From the cell containing the given text, extract its center point as (X, Y) coordinate. 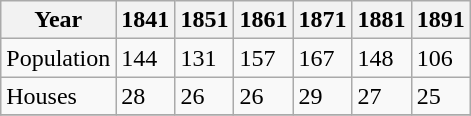
1851 (204, 20)
Population (58, 58)
131 (204, 58)
1841 (146, 20)
1881 (382, 20)
148 (382, 58)
144 (146, 58)
167 (322, 58)
29 (322, 96)
1871 (322, 20)
106 (440, 58)
Houses (58, 96)
27 (382, 96)
1861 (264, 20)
28 (146, 96)
25 (440, 96)
1891 (440, 20)
Year (58, 20)
157 (264, 58)
